Output the [x, y] coordinate of the center of the cell containing the given text.  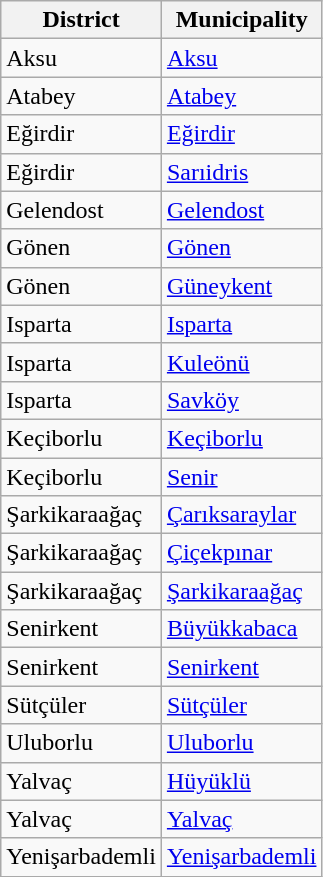
Büyükkabaca [242, 629]
Çiçekpınar [242, 553]
Sarıidris [242, 172]
Çarıksaraylar [242, 515]
Senir [242, 477]
Hüyüklü [242, 781]
District [82, 20]
Savköy [242, 400]
Kuleönü [242, 362]
Güneykent [242, 286]
Municipality [242, 20]
